Locate the cell with the specified text and output its [X, Y] center coordinate. 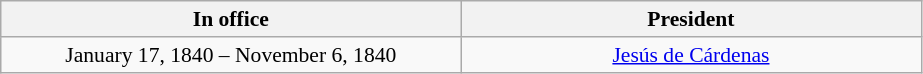
January 17, 1840 – November 6, 1840 [231, 55]
In office [231, 19]
Jesús de Cárdenas [691, 55]
President [691, 19]
